Find where the given text appears and provide that cell's center as (X, Y) coordinate. 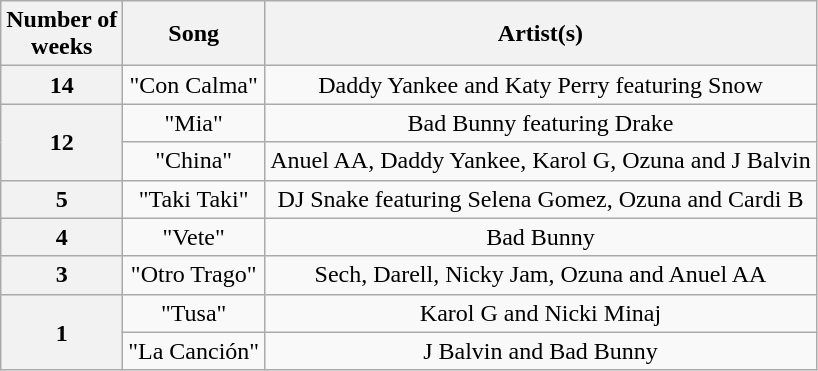
"Con Calma" (194, 85)
5 (62, 199)
"Otro Trago" (194, 275)
Bad Bunny (541, 237)
"Mia" (194, 123)
J Balvin and Bad Bunny (541, 351)
Anuel AA, Daddy Yankee, Karol G, Ozuna and J Balvin (541, 161)
Sech, Darell, Nicky Jam, Ozuna and Anuel AA (541, 275)
DJ Snake featuring Selena Gomez, Ozuna and Cardi B (541, 199)
"Tusa" (194, 313)
Song (194, 34)
"Vete" (194, 237)
Karol G and Nicki Minaj (541, 313)
"China" (194, 161)
Daddy Yankee and Katy Perry featuring Snow (541, 85)
12 (62, 142)
Artist(s) (541, 34)
1 (62, 332)
Bad Bunny featuring Drake (541, 123)
14 (62, 85)
"Taki Taki" (194, 199)
4 (62, 237)
3 (62, 275)
Number ofweeks (62, 34)
"La Canción" (194, 351)
